Capture the cell that displays the provided text and extract its (x, y) central coordinate. 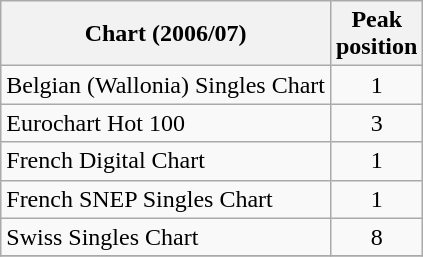
Swiss Singles Chart (166, 237)
French Digital Chart (166, 161)
Peakposition (376, 34)
Belgian (Wallonia) Singles Chart (166, 85)
Chart (2006/07) (166, 34)
3 (376, 123)
French SNEP Singles Chart (166, 199)
8 (376, 237)
Eurochart Hot 100 (166, 123)
